For the text-containing cell, return its midpoint in (x, y) coordinate format. 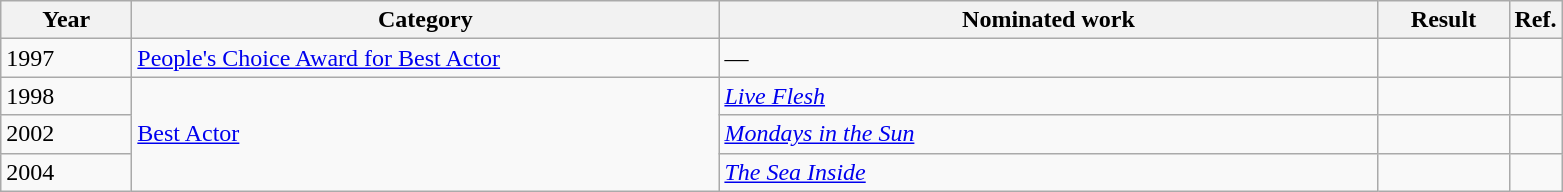
Live Flesh (1048, 96)
Best Actor (426, 134)
The Sea Inside (1048, 172)
Ref. (1536, 20)
Mondays in the Sun (1048, 134)
Category (426, 20)
— (1048, 58)
Nominated work (1048, 20)
Result (1444, 20)
Year (66, 20)
2004 (66, 172)
1998 (66, 96)
1997 (66, 58)
2002 (66, 134)
People's Choice Award for Best Actor (426, 58)
